Output the (X, Y) coordinate of the center of the cell containing the given text.  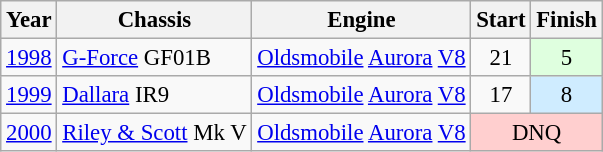
G-Force GF01B (154, 58)
Engine (362, 20)
Year (29, 20)
Start (501, 20)
17 (501, 95)
5 (566, 58)
Dallara IR9 (154, 95)
1998 (29, 58)
Riley & Scott Mk V (154, 133)
8 (566, 95)
Finish (566, 20)
Chassis (154, 20)
2000 (29, 133)
1999 (29, 95)
21 (501, 58)
DNQ (536, 133)
